Find where the given text appears and provide that cell's center as (X, Y) coordinate. 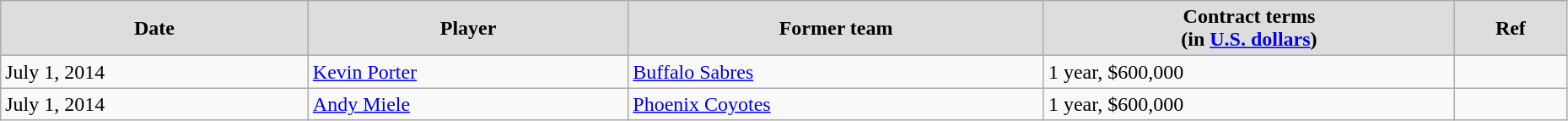
Date (155, 29)
Kevin Porter (468, 72)
Andy Miele (468, 104)
Former team (837, 29)
Ref (1510, 29)
Player (468, 29)
Phoenix Coyotes (837, 104)
Contract terms(in U.S. dollars) (1248, 29)
Buffalo Sabres (837, 72)
